Detect which cell encompasses the target text, then output its [x, y] center coordinate. 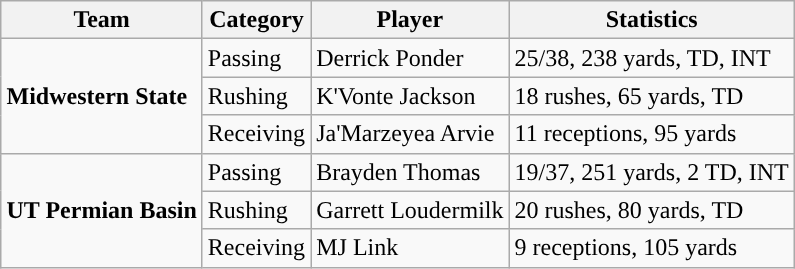
Brayden Thomas [410, 172]
11 receptions, 95 yards [652, 134]
19/37, 251 yards, 2 TD, INT [652, 172]
Team [102, 20]
Statistics [652, 20]
Garrett Loudermilk [410, 210]
9 receptions, 105 yards [652, 248]
25/38, 238 yards, TD, INT [652, 58]
UT Permian Basin [102, 210]
K'Vonte Jackson [410, 96]
Midwestern State [102, 96]
20 rushes, 80 yards, TD [652, 210]
Derrick Ponder [410, 58]
Ja'Marzeyea Arvie [410, 134]
Category [256, 20]
18 rushes, 65 yards, TD [652, 96]
Player [410, 20]
MJ Link [410, 248]
